Provide the [x, y] coordinate of the cell's center where the given text is located.  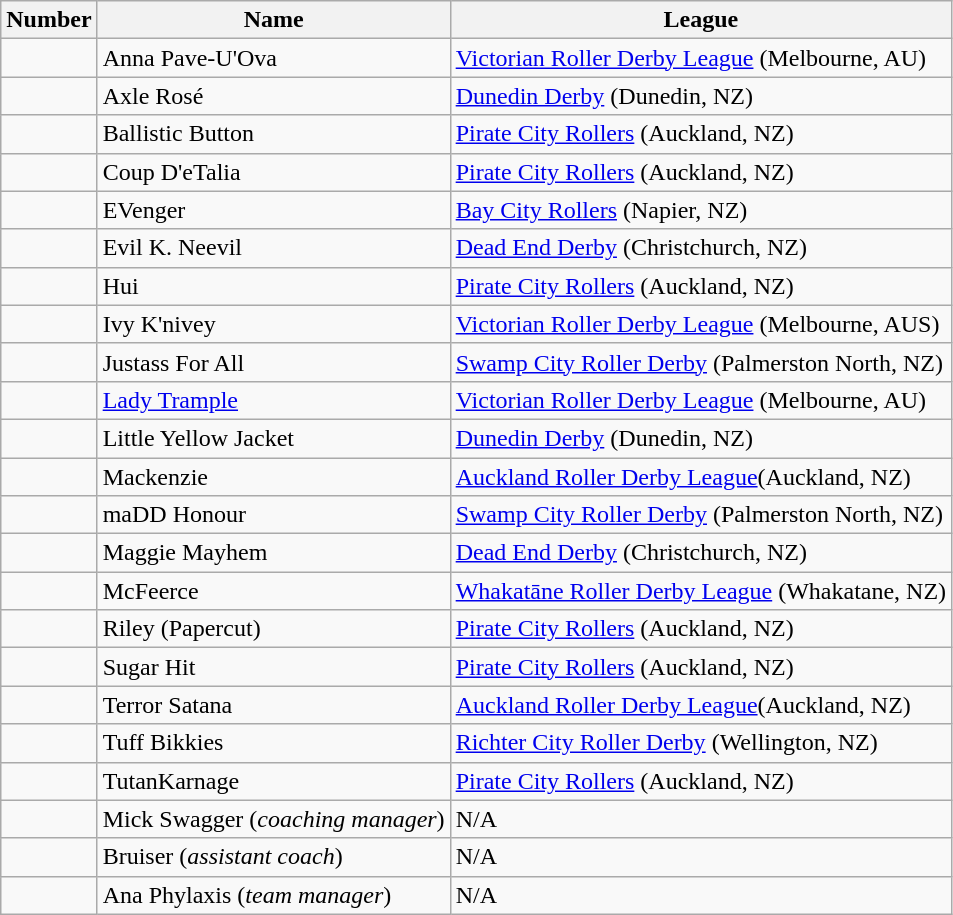
Number [49, 20]
Terror Satana [274, 705]
Maggie Mayhem [274, 553]
Hui [274, 286]
Evil K. Neevil [274, 248]
Little Yellow Jacket [274, 438]
Tuff Bikkies [274, 743]
Mackenzie [274, 477]
Richter City Roller Derby (Wellington, NZ) [700, 743]
Mick Swagger (coaching manager) [274, 819]
Anna Pave-U'Ova [274, 58]
Ivy K'nivey [274, 324]
McFeerce [274, 591]
Name [274, 20]
Bruiser (assistant coach) [274, 857]
Sugar Hit [274, 667]
Lady Trample [274, 400]
Riley (Papercut) [274, 629]
Whakatāne Roller Derby League (Whakatane, NZ) [700, 591]
Axle Rosé [274, 96]
TutanKarnage [274, 781]
Justass For All [274, 362]
Ballistic Button [274, 134]
Bay City Rollers (Napier, NZ) [700, 210]
Victorian Roller Derby League (Melbourne, AUS) [700, 324]
maDD Honour [274, 515]
EVenger [274, 210]
League [700, 20]
Ana Phylaxis (team manager) [274, 895]
Coup D'eTalia [274, 172]
